From the cell containing the given text, extract its center point as [X, Y] coordinate. 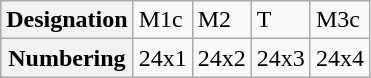
T [280, 20]
M1c [162, 20]
M3c [340, 20]
Numbering [67, 58]
24x1 [162, 58]
M2 [222, 20]
24x4 [340, 58]
Designation [67, 20]
24x2 [222, 58]
24x3 [280, 58]
